Detect which cell encompasses the target text, then output its [x, y] center coordinate. 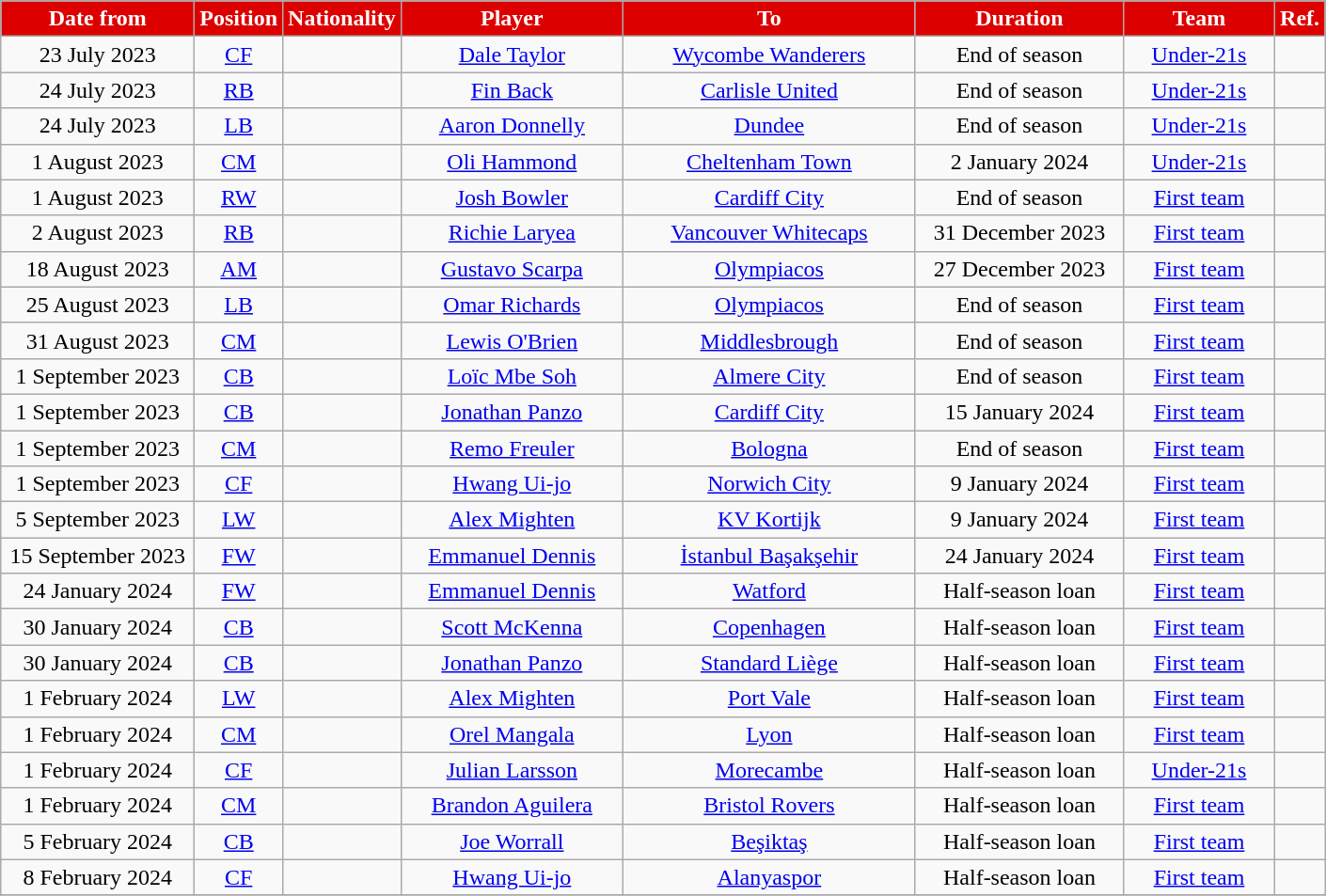
Team [1198, 19]
31 August 2023 [98, 340]
Date from [98, 19]
AM [239, 269]
Aaron Donnelly [512, 126]
Beşiktaş [769, 841]
Duration [1019, 19]
Port Vale [769, 699]
Vancouver Whitecaps [769, 233]
Remo Freuler [512, 448]
Wycombe Wanderers [769, 55]
Bologna [769, 448]
15 September 2023 [98, 556]
Lewis O'Brien [512, 340]
Standard Liège [769, 663]
8 February 2024 [98, 877]
Nationality [342, 19]
Scott McKenna [512, 627]
31 December 2023 [1019, 233]
Julian Larsson [512, 770]
18 August 2023 [98, 269]
Alanyaspor [769, 877]
Morecambe [769, 770]
27 December 2023 [1019, 269]
Ref. [1300, 19]
Cheltenham Town [769, 162]
KV Kortijk [769, 520]
Richie Laryea [512, 233]
Oli Hammond [512, 162]
To [769, 19]
Dale Taylor [512, 55]
Carlisle United [769, 90]
Bristol Rovers [769, 806]
Lyon [769, 734]
Player [512, 19]
Omar Richards [512, 305]
2 August 2023 [98, 233]
Joe Worrall [512, 841]
İstanbul Başakşehir [769, 556]
5 September 2023 [98, 520]
5 February 2024 [98, 841]
Gustavo Scarpa [512, 269]
Middlesbrough [769, 340]
23 July 2023 [98, 55]
Position [239, 19]
Dundee [769, 126]
Copenhagen [769, 627]
Loïc Mbe Soh [512, 376]
Josh Bowler [512, 197]
Brandon Aguilera [512, 806]
Norwich City [769, 484]
15 January 2024 [1019, 412]
Orel Mangala [512, 734]
25 August 2023 [98, 305]
Almere City [769, 376]
RW [239, 197]
Watford [769, 591]
Fin Back [512, 90]
2 January 2024 [1019, 162]
